Return (x, y) of the center of cell containing provided text 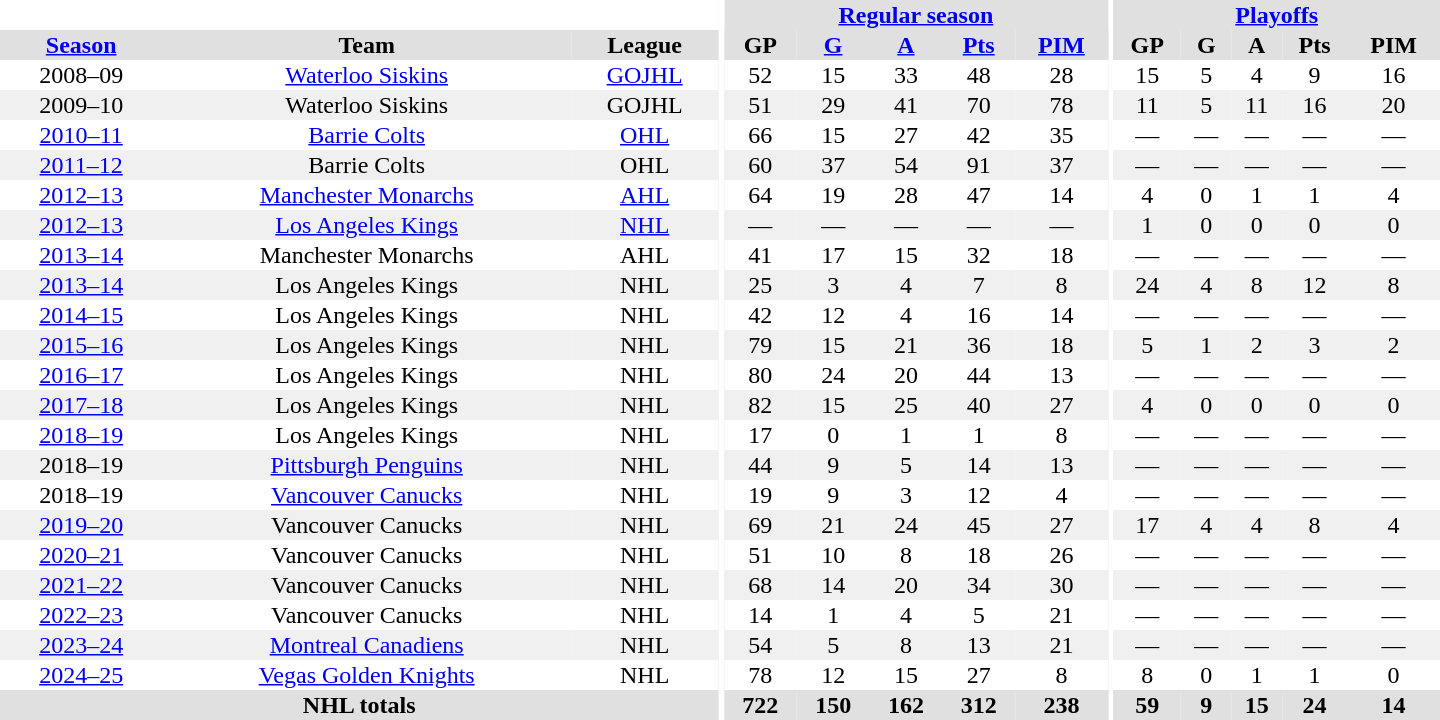
2009–10 (81, 105)
2016–17 (81, 375)
52 (760, 75)
162 (906, 705)
Vegas Golden Knights (366, 675)
2022–23 (81, 615)
Season (81, 45)
238 (1062, 705)
82 (760, 405)
2020–21 (81, 555)
Playoffs (1276, 15)
NHL totals (359, 705)
69 (760, 525)
7 (978, 285)
48 (978, 75)
36 (978, 345)
722 (760, 705)
Montreal Canadiens (366, 645)
45 (978, 525)
League (644, 45)
2015–16 (81, 345)
2021–22 (81, 585)
59 (1147, 705)
2019–20 (81, 525)
30 (1062, 585)
33 (906, 75)
2011–12 (81, 165)
34 (978, 585)
91 (978, 165)
2014–15 (81, 315)
35 (1062, 135)
2008–09 (81, 75)
79 (760, 345)
Pittsburgh Penguins (366, 465)
312 (978, 705)
47 (978, 195)
10 (834, 555)
29 (834, 105)
150 (834, 705)
2010–11 (81, 135)
Team (366, 45)
66 (760, 135)
2017–18 (81, 405)
40 (978, 405)
80 (760, 375)
2024–25 (81, 675)
60 (760, 165)
70 (978, 105)
64 (760, 195)
32 (978, 255)
68 (760, 585)
2023–24 (81, 645)
Regular season (916, 15)
26 (1062, 555)
